Identify which cell holds the provided text, then report its (X, Y) central coordinate. 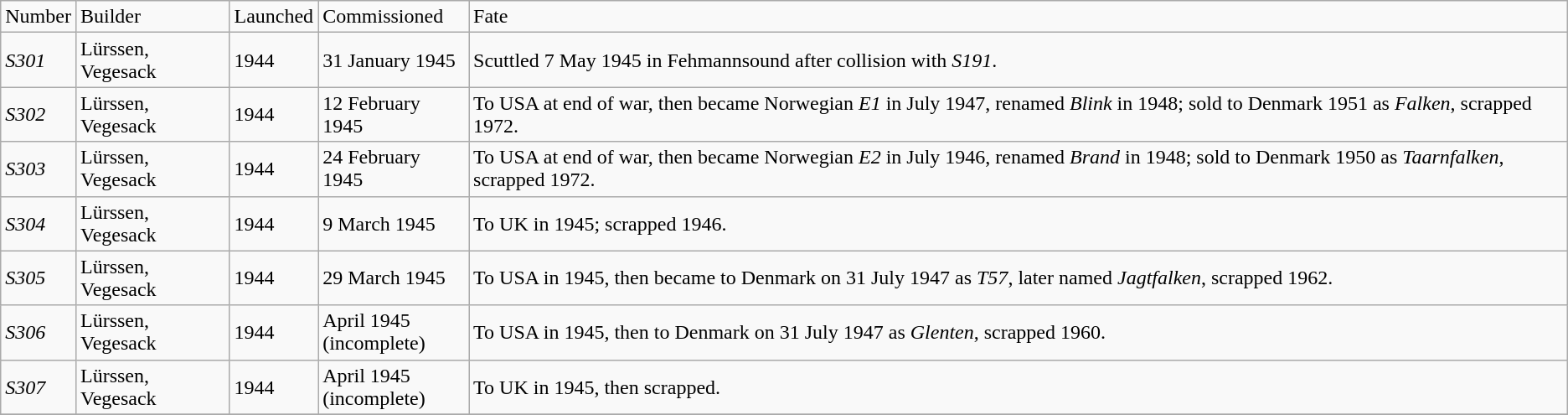
29 March 1945 (394, 278)
31 January 1945 (394, 60)
S303 (39, 169)
12 February 1945 (394, 114)
Launched (274, 17)
Fate (1019, 17)
To USA in 1945, then to Denmark on 31 July 1947 as Glenten, scrapped 1960. (1019, 332)
To USA in 1945, then became to Denmark on 31 July 1947 as T57, later named Jagtfalken, scrapped 1962. (1019, 278)
Commissioned (394, 17)
S307 (39, 387)
To UK in 1945, then scrapped. (1019, 387)
Scuttled 7 May 1945 in Fehmannsound after collision with S191. (1019, 60)
S304 (39, 223)
S306 (39, 332)
9 March 1945 (394, 223)
S302 (39, 114)
S301 (39, 60)
24 February 1945 (394, 169)
To USA at end of war, then became Norwegian E1 in July 1947, renamed Blink in 1948; sold to Denmark 1951 as Falken, scrapped 1972. (1019, 114)
Number (39, 17)
S305 (39, 278)
Builder (152, 17)
To USA at end of war, then became Norwegian E2 in July 1946, renamed Brand in 1948; sold to Denmark 1950 as Taarnfalken, scrapped 1972. (1019, 169)
To UK in 1945; scrapped 1946. (1019, 223)
